Provide the [X, Y] coordinate of the cell's center where the given text is located.  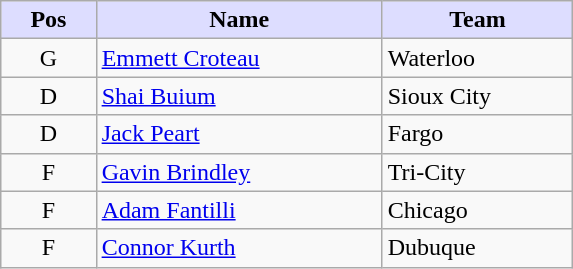
Pos [48, 20]
Waterloo [478, 58]
Connor Kurth [239, 248]
G [48, 58]
Fargo [478, 134]
Team [478, 20]
Dubuque [478, 248]
Sioux City [478, 96]
Adam Fantilli [239, 210]
Chicago [478, 210]
Emmett Croteau [239, 58]
Tri-City [478, 172]
Shai Buium [239, 96]
Name [239, 20]
Jack Peart [239, 134]
Gavin Brindley [239, 172]
